Detect which cell encompasses the target text, then output its [X, Y] center coordinate. 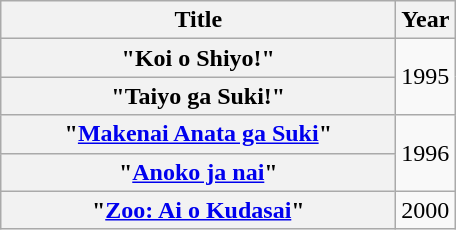
Title [198, 20]
"Makenai Anata ga Suki" [198, 134]
"Zoo: Ai o Kudasai" [198, 210]
1995 [426, 77]
Year [426, 20]
2000 [426, 210]
1996 [426, 153]
"Koi o Shiyo!" [198, 58]
"Anoko ja nai" [198, 172]
"Taiyo ga Suki!" [198, 96]
